Search for the cell housing the specified text and yield its [x, y] center coordinate. 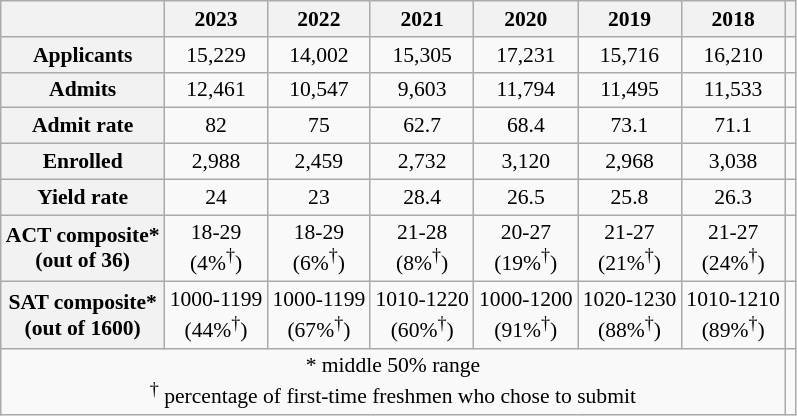
23 [318, 197]
1000-1199(44%†) [216, 314]
18-29(6%†) [318, 248]
18-29(4%†) [216, 248]
15,716 [630, 54]
2023 [216, 19]
26.3 [733, 197]
2018 [733, 19]
11,495 [630, 90]
2022 [318, 19]
71.1 [733, 126]
* middle 50% range † percentage of first-time freshmen who chose to submit [393, 382]
Enrolled [83, 161]
21-27(24%†) [733, 248]
28.4 [422, 197]
2,968 [630, 161]
Yield rate [83, 197]
9,603 [422, 90]
62.7 [422, 126]
12,461 [216, 90]
Admits [83, 90]
1010-1210(89%†) [733, 314]
20-27(19%†) [526, 248]
2,732 [422, 161]
11,533 [733, 90]
17,231 [526, 54]
2,988 [216, 161]
16,210 [733, 54]
14,002 [318, 54]
1020-1230(88%†) [630, 314]
21-28(8%†) [422, 248]
11,794 [526, 90]
15,305 [422, 54]
1010-1220(60%†) [422, 314]
24 [216, 197]
68.4 [526, 126]
3,038 [733, 161]
1000-1200(91%†) [526, 314]
1000-1199(67%†) [318, 314]
10,547 [318, 90]
25.8 [630, 197]
2,459 [318, 161]
82 [216, 126]
3,120 [526, 161]
2019 [630, 19]
73.1 [630, 126]
Applicants [83, 54]
21-27(21%†) [630, 248]
26.5 [526, 197]
Admit rate [83, 126]
SAT composite*(out of 1600) [83, 314]
2021 [422, 19]
2020 [526, 19]
15,229 [216, 54]
ACT composite*(out of 36) [83, 248]
75 [318, 126]
